Extract the [X, Y] coordinate from the center of the cell holding the provided text.  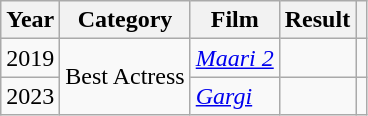
Result [317, 20]
Film [234, 20]
Gargi [234, 96]
Year [30, 20]
Maari 2 [234, 58]
2023 [30, 96]
Best Actress [125, 77]
Category [125, 20]
2019 [30, 58]
